For the text-containing cell, return its midpoint in (X, Y) coordinate format. 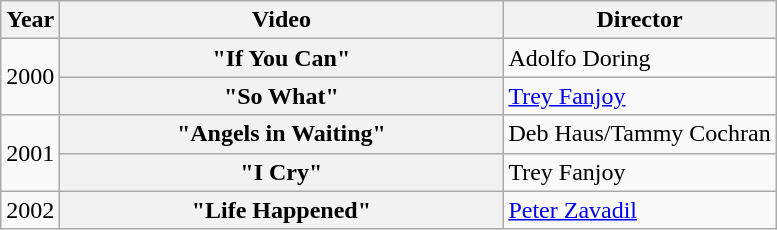
Peter Zavadil (640, 210)
"So What" (282, 96)
2001 (30, 153)
Director (640, 20)
2002 (30, 210)
"If You Can" (282, 58)
Deb Haus/Tammy Cochran (640, 134)
"I Cry" (282, 172)
Video (282, 20)
"Life Happened" (282, 210)
2000 (30, 77)
"Angels in Waiting" (282, 134)
Adolfo Doring (640, 58)
Year (30, 20)
